Return the [x, y] coordinate for the center point of the cell that contains the specified text.  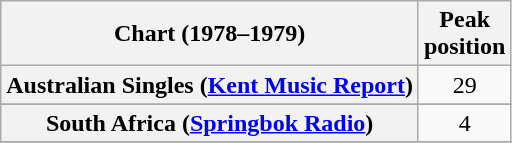
Chart (1978–1979) [210, 34]
South Africa (Springbok Radio) [210, 123]
4 [464, 123]
29 [464, 85]
Peakposition [464, 34]
Australian Singles (Kent Music Report) [210, 85]
